Output the (X, Y) coordinate of the center of the cell containing the given text.  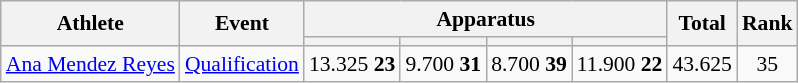
Apparatus (486, 19)
13.325 23 (352, 64)
35 (768, 64)
Rank (768, 24)
Total (702, 24)
43.625 (702, 64)
Qualification (242, 64)
9.700 31 (443, 64)
Athlete (90, 24)
Ana Mendez Reyes (90, 64)
11.900 22 (620, 64)
Event (242, 24)
8.700 39 (529, 64)
